Identify which cell holds the provided text, then report its [X, Y] central coordinate. 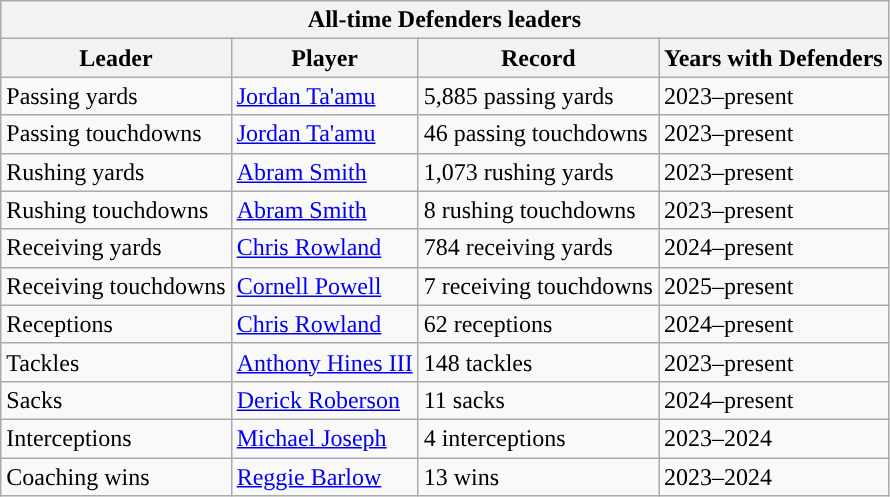
Derick Roberson [324, 400]
5,885 passing yards [538, 96]
784 receiving yards [538, 248]
46 passing touchdowns [538, 134]
62 receptions [538, 324]
8 rushing touchdowns [538, 210]
Record [538, 58]
1,073 rushing yards [538, 172]
Reggie Barlow [324, 477]
All-time Defenders leaders [444, 20]
148 tackles [538, 362]
Anthony Hines III [324, 362]
Passing yards [116, 96]
Sacks [116, 400]
Cornell Powell [324, 286]
Receiving yards [116, 248]
Tackles [116, 362]
Leader [116, 58]
13 wins [538, 477]
Player [324, 58]
Coaching wins [116, 477]
Receptions [116, 324]
Interceptions [116, 438]
11 sacks [538, 400]
Passing touchdowns [116, 134]
Receiving touchdowns [116, 286]
7 receiving touchdowns [538, 286]
Rushing touchdowns [116, 210]
Years with Defenders [773, 58]
4 interceptions [538, 438]
2025–present [773, 286]
Michael Joseph [324, 438]
Rushing yards [116, 172]
